Capture the cell that displays the provided text and extract its [X, Y] central coordinate. 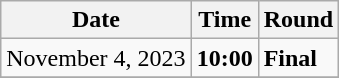
Round [298, 20]
Date [96, 20]
Time [224, 20]
10:00 [224, 58]
Final [298, 58]
November 4, 2023 [96, 58]
